Locate the cell with the specified text and output its (X, Y) center coordinate. 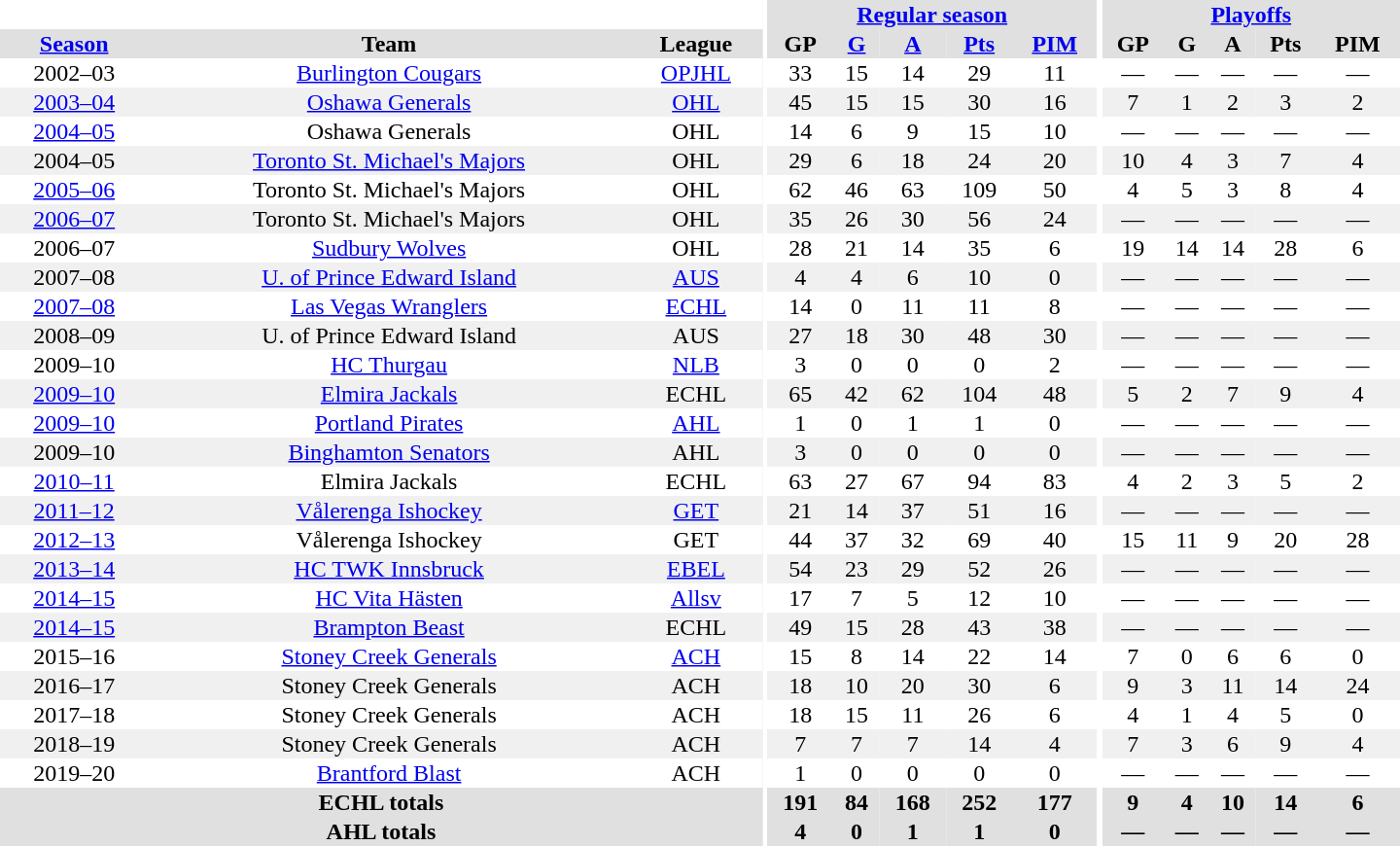
EBEL (696, 569)
2002–03 (74, 73)
12 (979, 598)
Brantford Blast (389, 773)
2011–12 (74, 511)
83 (1054, 481)
NLB (696, 365)
44 (800, 540)
52 (979, 569)
49 (800, 627)
45 (800, 102)
56 (979, 219)
22 (979, 656)
Allsv (696, 598)
191 (800, 802)
OPJHL (696, 73)
Playoffs (1250, 15)
38 (1054, 627)
2013–14 (74, 569)
Season (74, 44)
Portland Pirates (389, 423)
46 (856, 190)
League (696, 44)
33 (800, 73)
40 (1054, 540)
19 (1133, 248)
42 (856, 394)
2016–17 (74, 686)
HC TWK Innsbruck (389, 569)
94 (979, 481)
84 (856, 802)
2018–19 (74, 744)
2005–06 (74, 190)
ECHL totals (381, 802)
HC Vita Hästen (389, 598)
2017–18 (74, 715)
Sudbury Wolves (389, 248)
HC Thurgau (389, 365)
51 (979, 511)
23 (856, 569)
Team (389, 44)
252 (979, 802)
Brampton Beast (389, 627)
Burlington Cougars (389, 73)
177 (1054, 802)
2015–16 (74, 656)
Regular season (931, 15)
2003–04 (74, 102)
104 (979, 394)
43 (979, 627)
109 (979, 190)
69 (979, 540)
17 (800, 598)
54 (800, 569)
Binghamton Senators (389, 452)
32 (913, 540)
2010–11 (74, 481)
65 (800, 394)
67 (913, 481)
Las Vegas Wranglers (389, 306)
2019–20 (74, 773)
AHL totals (381, 831)
2012–13 (74, 540)
168 (913, 802)
50 (1054, 190)
2008–09 (74, 335)
